Return [x, y] of the center of cell containing provided text 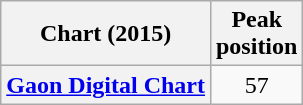
57 [256, 85]
Chart (2015) [106, 34]
Peakposition [256, 34]
Gaon Digital Chart [106, 85]
